Identify which cell holds the provided text, then report its [x, y] central coordinate. 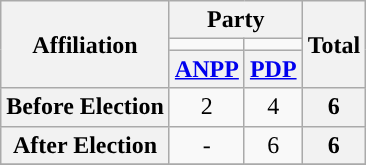
Before Election [86, 107]
PDP [273, 69]
4 [273, 107]
Total [334, 44]
ANPP [206, 69]
Party [236, 20]
After Election [86, 145]
Affiliation [86, 44]
2 [206, 107]
- [206, 145]
